Capture the cell that displays the provided text and extract its (X, Y) central coordinate. 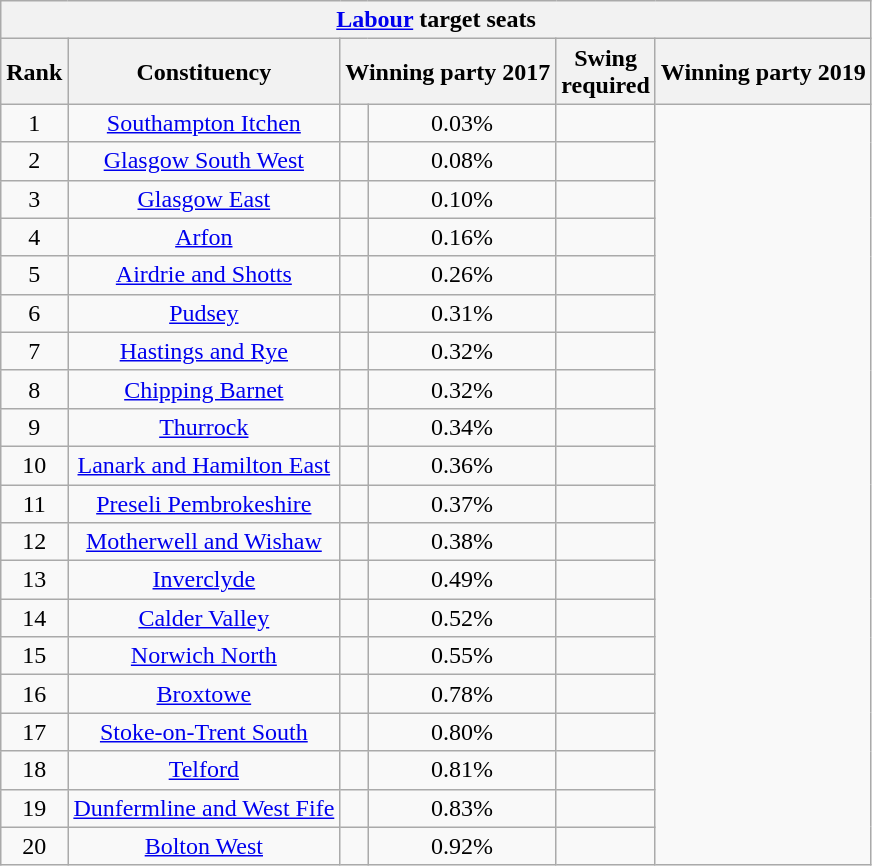
1 (34, 123)
Motherwell and Wishaw (204, 542)
Preseli Pembrokeshire (204, 503)
0.83% (462, 808)
Lanark and Hamilton East (204, 465)
0.92% (462, 846)
10 (34, 465)
0.78% (462, 694)
0.38% (462, 542)
Inverclyde (204, 580)
Glasgow South West (204, 161)
2 (34, 161)
Arfon (204, 237)
Swingrequired (606, 72)
Rank (34, 72)
Thurrock (204, 427)
0.81% (462, 770)
11 (34, 503)
0.03% (462, 123)
Bolton West (204, 846)
15 (34, 656)
9 (34, 427)
Telford (204, 770)
5 (34, 275)
18 (34, 770)
17 (34, 732)
0.31% (462, 313)
Stoke-on-Trent South (204, 732)
0.37% (462, 503)
Norwich North (204, 656)
0.52% (462, 618)
0.36% (462, 465)
Labour target seats (436, 20)
0.10% (462, 199)
0.08% (462, 161)
0.49% (462, 580)
Constituency (204, 72)
Pudsey (204, 313)
Southampton Itchen (204, 123)
13 (34, 580)
6 (34, 313)
20 (34, 846)
Dunfermline and West Fife (204, 808)
Hastings and Rye (204, 351)
0.55% (462, 656)
19 (34, 808)
Calder Valley (204, 618)
4 (34, 237)
0.16% (462, 237)
Chipping Barnet (204, 389)
Winning party 2017 (448, 72)
0.26% (462, 275)
8 (34, 389)
0.34% (462, 427)
3 (34, 199)
Airdrie and Shotts (204, 275)
0.80% (462, 732)
7 (34, 351)
12 (34, 542)
Broxtowe (204, 694)
Glasgow East (204, 199)
16 (34, 694)
Winning party 2019 (763, 72)
14 (34, 618)
